Locate the cell with the specified text and output its [X, Y] center coordinate. 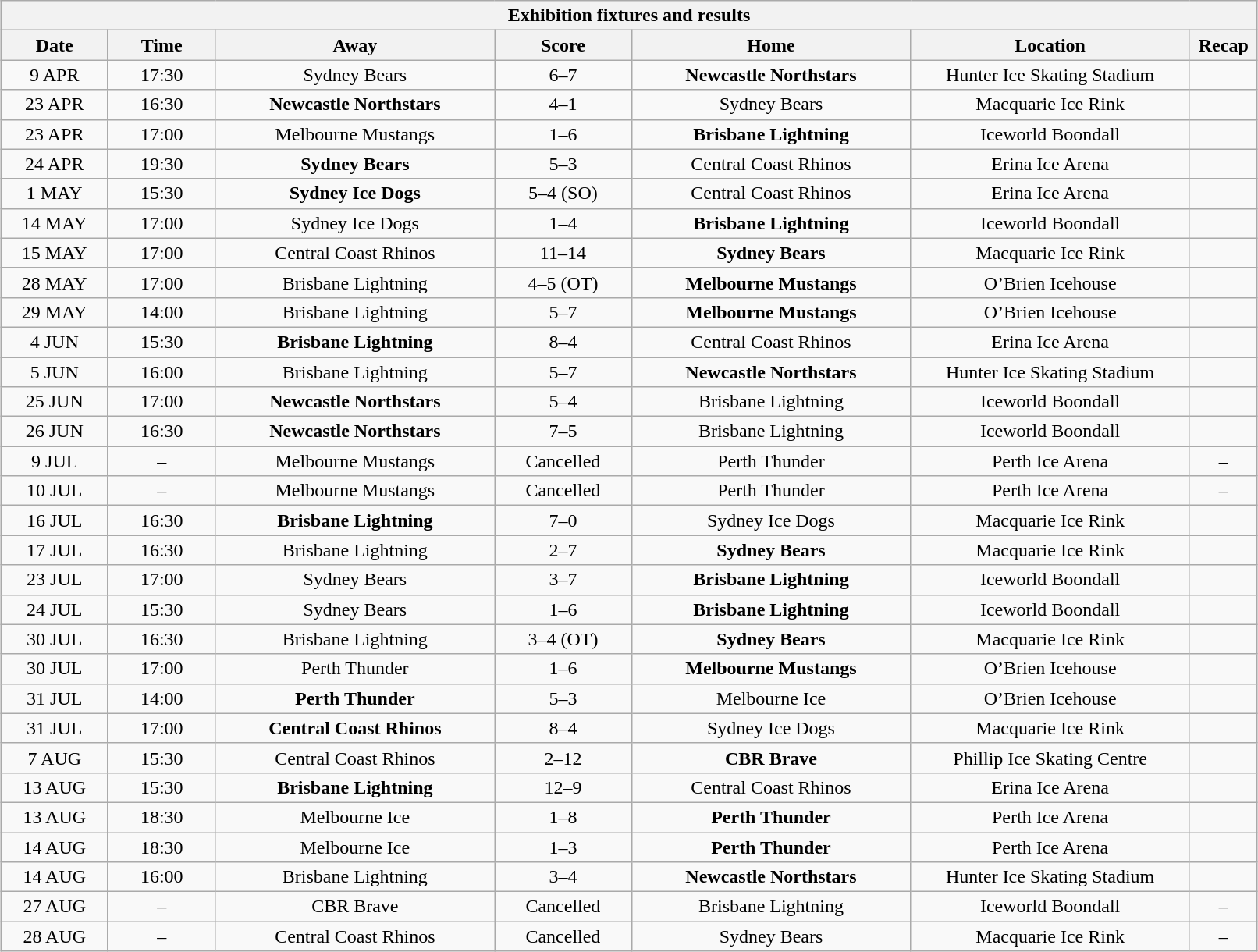
Exhibition fixtures and results [629, 16]
14 MAY [55, 223]
3–7 [563, 580]
Score [563, 45]
19:30 [162, 164]
2–7 [563, 550]
4 JUN [55, 342]
Date [55, 45]
17:30 [162, 75]
26 JUN [55, 432]
25 JUN [55, 402]
24 JUL [55, 609]
12–9 [563, 787]
15 MAY [55, 253]
Time [162, 45]
Recap [1224, 45]
7–5 [563, 432]
Phillip Ice Skating Centre [1050, 758]
5–4 (SO) [563, 194]
1–3 [563, 847]
Location [1050, 45]
23 JUL [55, 580]
6–7 [563, 75]
2–12 [563, 758]
3–4 (OT) [563, 639]
1–4 [563, 223]
11–14 [563, 253]
1 MAY [55, 194]
7–0 [563, 520]
1–8 [563, 817]
Away [355, 45]
5 JUN [55, 372]
29 MAY [55, 312]
7 AUG [55, 758]
24 APR [55, 164]
10 JUL [55, 491]
17 JUL [55, 550]
28 MAY [55, 282]
9 APR [55, 75]
3–4 [563, 877]
28 AUG [55, 936]
4–5 (OT) [563, 282]
5–4 [563, 402]
4–1 [563, 105]
16 JUL [55, 520]
27 AUG [55, 907]
9 JUL [55, 461]
Home [771, 45]
